Provide the (X, Y) coordinate of the cell's center where the given text is located.  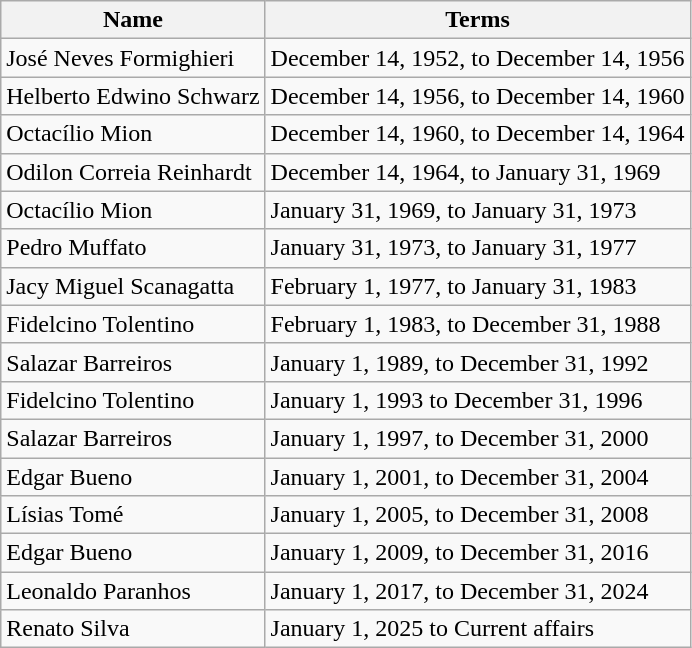
January 1, 2017, to December 31, 2024 (478, 591)
Jacy Miguel Scanagatta (133, 286)
January 1, 1989, to December 31, 1992 (478, 362)
Renato Silva (133, 629)
January 1, 2009, to December 31, 2016 (478, 553)
December 14, 1960, to December 14, 1964 (478, 134)
José Neves Formighieri (133, 58)
January 1, 2001, to December 31, 2004 (478, 477)
Pedro Muffato (133, 248)
February 1, 1983, to December 31, 1988 (478, 324)
December 14, 1964, to January 31, 1969 (478, 172)
January 31, 1973, to January 31, 1977 (478, 248)
January 1, 2005, to December 31, 2008 (478, 515)
December 14, 1956, to December 14, 1960 (478, 96)
December 14, 1952, to December 14, 1956 (478, 58)
Terms (478, 20)
Helberto Edwino Schwarz (133, 96)
Lísias Tomé (133, 515)
Name (133, 20)
January 1, 1997, to December 31, 2000 (478, 438)
February 1, 1977, to January 31, 1983 (478, 286)
Odilon Correia Reinhardt (133, 172)
Leonaldo Paranhos (133, 591)
January 31, 1969, to January 31, 1973 (478, 210)
January 1, 2025 to Current affairs (478, 629)
January 1, 1993 to December 31, 1996 (478, 400)
